Provide the [X, Y] coordinate of the cell's center where the given text is located.  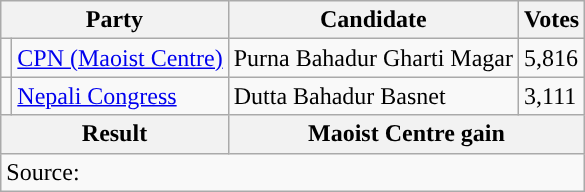
3,111 [552, 96]
CPN (Maoist Centre) [120, 58]
Result [114, 134]
Dutta Bahadur Basnet [373, 96]
Candidate [373, 20]
5,816 [552, 58]
Purna Bahadur Gharti Magar [373, 58]
Source: [293, 172]
Party [114, 20]
Nepali Congress [120, 96]
Maoist Centre gain [406, 134]
Votes [552, 20]
